Return the [x, y] coordinate for the center point of the cell that contains the specified text.  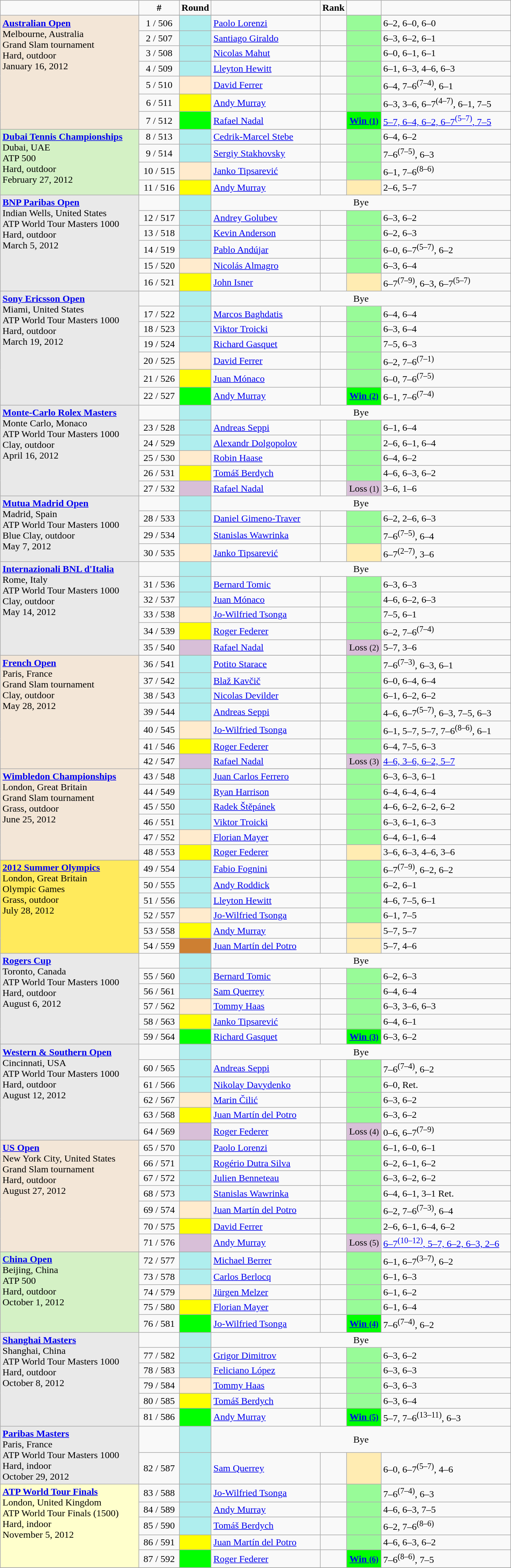
35 / 540 [159, 648]
8 / 513 [159, 137]
6–7(7–9), 6–3, 6–7(5–7) [446, 283]
1 / 506 [159, 23]
0–6, 6–7(7–9) [446, 1131]
6–0, 7–6(7–5) [446, 378]
Loss (1) [364, 488]
4 / 509 [159, 68]
33 / 538 [159, 615]
6–1, 6–7(3–7), 6–2 [446, 1260]
4–6, 3–6, 6–2, 5–7 [446, 762]
5–7, 7–6(13–11), 6–3 [446, 1417]
Paribas Masters Paris, France ATP World Tour Masters 1000 Hard, indoor October 29, 2012 [70, 1455]
Blaž Kavčič [266, 680]
Santiago Giraldo [266, 38]
4–6, 6–2, 6–3 [446, 599]
5–7, 6–4, 6–2, 6–7(5–7), 7–5 [446, 120]
Win (2) [364, 396]
6–4, 6–1, 3–1 Ret. [446, 1193]
Marin Čilić [266, 1100]
7 / 512 [159, 120]
41 / 546 [159, 746]
61 / 566 [159, 1085]
French Open Paris, France Grand Slam tournament Clay, outdoor May 28, 2012 [70, 712]
Andy Roddick [266, 885]
60 / 565 [159, 1068]
6–0, 6–1, 6–1 [446, 53]
49 / 554 [159, 869]
77 / 582 [159, 1355]
7–6(8–6), 7–5 [446, 1559]
Pablo Andújar [266, 249]
Sergiy Stakhovsky [266, 154]
9 / 514 [159, 154]
6–3, 6–1, 6–3 [446, 822]
6–3, 6–3, 6–1 [446, 777]
Western & Southern Open Cincinnati, USA ATP World Tour Masters 1000 Hard, outdoor August 12, 2012 [70, 1092]
Alexandr Dolgopolov [266, 443]
6–1, 6–3, 4–6, 6–3 [446, 68]
6–3, 6–2, 6–1 [446, 38]
7–5, 6–1 [446, 615]
6–1, 6–0, 6–1 [446, 1148]
81 / 586 [159, 1417]
# [159, 8]
55 / 560 [159, 976]
Ryan Harrison [266, 792]
67 / 572 [159, 1178]
7–6(7–5), 6–3 [446, 154]
63 / 568 [159, 1115]
27 / 532 [159, 488]
59 / 564 [159, 1037]
18 / 523 [159, 329]
62 / 567 [159, 1100]
14 / 519 [159, 249]
Australian Open Melbourne, Australia Grand Slam tournament Hard, outdoor January 16, 2012 [70, 72]
Fabio Fognini [266, 869]
13 / 518 [159, 233]
Rank [334, 8]
10 / 515 [159, 171]
Cedrik-Marcel Stebe [266, 137]
2012 Summer Olympics London, Great Britain Olympic Games Grass, outdoor July 28, 2012 [70, 907]
19 / 524 [159, 344]
71 / 576 [159, 1243]
32 / 537 [159, 599]
Loss (4) [364, 1131]
29 / 534 [159, 535]
Michael Berrer [266, 1260]
70 / 575 [159, 1226]
46 / 551 [159, 822]
6–4, 6–1, 6–4 [446, 837]
83 / 588 [159, 1493]
4–6, 6–2, 6–2, 6–2 [446, 807]
Nicolas Mahut [266, 53]
16 / 521 [159, 283]
52 / 557 [159, 916]
6–0, 6–7(5–7), 4–6 [446, 1468]
Daniel Gimeno-Traver [266, 519]
6–7(7–9), 6–2, 6–2 [446, 869]
28 / 533 [159, 519]
2–6, 5–7 [446, 187]
Robin Haase [266, 458]
5–7, 3–6 [446, 648]
6–2, 6–0, 6–0 [446, 23]
17 / 522 [159, 314]
6–2, 6–1 [446, 885]
6–2, 7–6(7–1) [446, 361]
58 / 563 [159, 1021]
Feliciano López [266, 1370]
78 / 583 [159, 1370]
68 / 573 [159, 1193]
3–6, 6–3, 4–6, 3–6 [446, 852]
Win (1) [364, 120]
3–6, 1–6 [446, 488]
6–1, 7–6(8–6) [446, 171]
6–1, 5–7, 5–7, 7–6(8–6), 6–1 [446, 730]
Andrey Golubev [266, 218]
Nicolas Devilder [266, 695]
2–6, 6–1, 6–4 [446, 443]
69 / 574 [159, 1210]
87 / 592 [159, 1559]
Win (3) [364, 1037]
Win (6) [364, 1559]
7–5, 6–3 [446, 344]
6–4, 6–1 [446, 1021]
Internazionali BNL d'Italia Rome, Italy ATP World Tour Masters 1000 Clay, outdoor May 14, 2012 [70, 608]
30 / 535 [159, 553]
Mutua Madrid Open Madrid, Spain ATP World Tour Masters 1000 Blue Clay, outdoor May 7, 2012 [70, 529]
85 / 590 [159, 1526]
BNP Paribas Open Indian Wells, United States ATP World Tour Masters 1000 Hard, outdoor March 5, 2012 [70, 243]
7–6(7–4), 6–3 [446, 1493]
57 / 562 [159, 1006]
Carlos Berlocq [266, 1277]
64 / 569 [159, 1131]
Loss (3) [364, 762]
3 / 508 [159, 53]
22 / 527 [159, 396]
Rogério Dutra Silva [266, 1163]
80 / 585 [159, 1401]
7–6(7–3), 6–3, 6–1 [446, 664]
Julien Benneteau [266, 1178]
6–0, Ret. [446, 1085]
76 / 581 [159, 1324]
6–3, 3–6, 6–7(4–7), 6–1, 7–5 [446, 103]
6–1, 6–3 [446, 1277]
36 / 541 [159, 664]
25 / 530 [159, 458]
54 / 559 [159, 946]
5 / 510 [159, 85]
6–2, 2–6, 6–3 [446, 519]
6–2, 7–6(7–3), 6–4 [446, 1210]
43 / 548 [159, 777]
Grigor Dimitrov [266, 1355]
6–3, 6–2, 6–2 [446, 1178]
20 / 525 [159, 361]
Wimbledon Championships London, Great Britain Grand Slam tournament Grass, outdoor June 25, 2012 [70, 814]
China Open Beijing, China ATP 500 Hard, outdoor October 1, 2012 [70, 1292]
Juan Carlos Ferrero [266, 777]
6–1, 7–5 [446, 916]
6–4, 6–4, 6–4 [446, 792]
40 / 545 [159, 730]
15 / 520 [159, 266]
6–0, 6–4, 6–4 [446, 680]
6–0, 6–7(5–7), 6–2 [446, 249]
75 / 580 [159, 1307]
Kevin Anderson [266, 233]
51 / 556 [159, 900]
6–2, 7–6(7–4) [446, 631]
84 / 589 [159, 1509]
12 / 517 [159, 218]
39 / 544 [159, 712]
6–4, 7–6(7–4), 6–1 [446, 85]
Loss (5) [364, 1243]
Potito Starace [266, 664]
66 / 571 [159, 1163]
Win (5) [364, 1417]
ATP World Tour Finals London, United Kingdom ATP World Tour Finals (1500) Hard, indoor November 5, 2012 [70, 1526]
56 / 561 [159, 991]
31 / 536 [159, 584]
11 / 516 [159, 187]
21 / 526 [159, 378]
47 / 552 [159, 837]
4–6, 7–5, 6–1 [446, 900]
Loss (2) [364, 648]
Shanghai Masters Shanghai, China ATP World Tour Masters 1000 Hard, outdoor October 8, 2012 [70, 1379]
74 / 579 [159, 1292]
John Isner [266, 283]
23 / 528 [159, 428]
42 / 547 [159, 762]
6–1, 6–2, 6–2 [446, 695]
4–6, 6–3, 7–5 [446, 1509]
Radek Štěpánek [266, 807]
Dubai Tennis Championships Dubai, UAE ATP 500 Hard, outdoor February 27, 2012 [70, 162]
Sony Ericsson Open Miami, United States ATP World Tour Masters 1000 Hard, outdoor March 19, 2012 [70, 348]
44 / 549 [159, 792]
6–4, 7–5, 6–3 [446, 746]
34 / 539 [159, 631]
Round [195, 8]
Nikolay Davydenko [266, 1085]
Nicolás Almagro [266, 266]
72 / 577 [159, 1260]
53 / 558 [159, 931]
50 / 555 [159, 885]
37 / 542 [159, 680]
86 / 591 [159, 1542]
6 / 511 [159, 103]
Win (4) [364, 1324]
6–2, 6–1, 6–2 [446, 1163]
48 / 553 [159, 852]
79 / 584 [159, 1386]
6–7(10–12), 5–7, 6–2, 6–3, 2–6 [446, 1243]
2 / 507 [159, 38]
6–3, 3–6, 6–3 [446, 1006]
Rogers Cup Toronto, Canada ATP World Tour Masters 1000 Hard, outdoor August 6, 2012 [70, 999]
6–2, 7–6(8–6) [446, 1526]
6–7(2–7), 3–6 [446, 553]
US Open New York City, United States Grand Slam tournament Hard, outdoor August 27, 2012 [70, 1196]
5–7, 5–7 [446, 931]
82 / 587 [159, 1468]
73 / 578 [159, 1277]
65 / 570 [159, 1148]
26 / 531 [159, 473]
4–6, 6–7(5–7), 6–3, 7–5, 6–3 [446, 712]
2–6, 6–1, 6–4, 6–2 [446, 1226]
45 / 550 [159, 807]
Monte-Carlo Rolex Masters Monte Carlo, Monaco ATP World Tour Masters 1000 Clay, outdoor April 16, 2012 [70, 450]
24 / 529 [159, 443]
5–7, 4–6 [446, 946]
Marcos Baghdatis [266, 314]
6–1, 6–2 [446, 1292]
Jürgen Melzer [266, 1292]
7–6(7–5), 6–4 [446, 535]
38 / 543 [159, 695]
6–1, 7–6(7–4) [446, 396]
